Pinpoint the cell where the given text exists, returning its (x, y) midpoint coordinate. 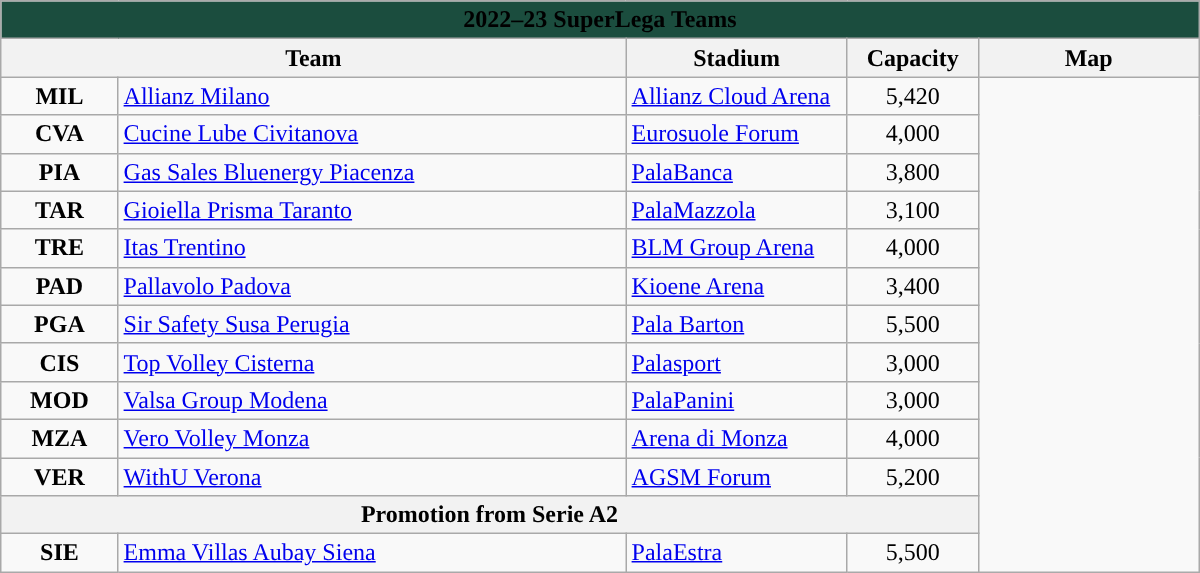
Sir Safety Susa Perugia (372, 324)
Promotion from Serie A2 (490, 515)
PalaBanca (736, 172)
Arena di Monza (736, 438)
MOD (60, 400)
TAR (60, 210)
PalaMazzola (736, 210)
Eurosuole Forum (736, 134)
Valsa Group Modena (372, 400)
AGSM Forum (736, 477)
Pala Barton (736, 324)
BLM Group Arena (736, 248)
Allianz Milano (372, 96)
Kioene Arena (736, 286)
Pallavolo Padova (372, 286)
Allianz Cloud Arena (736, 96)
Cucine Lube Civitanova (372, 134)
MZA (60, 438)
5,420 (912, 96)
WithU Verona (372, 477)
2022–23 SuperLega Teams (600, 20)
Emma Villas Aubay Siena (372, 553)
Top Volley Cisterna (372, 362)
TRE (60, 248)
Team (314, 58)
Map (1088, 58)
3,800 (912, 172)
3,400 (912, 286)
SIE (60, 553)
Stadium (736, 58)
Palasport (736, 362)
Gas Sales Bluenergy Piacenza (372, 172)
Vero Volley Monza (372, 438)
PAD (60, 286)
VER (60, 477)
5,200 (912, 477)
CVA (60, 134)
PalaPanini (736, 400)
Capacity (912, 58)
MIL (60, 96)
PalaEstra (736, 553)
PGA (60, 324)
CIS (60, 362)
Gioiella Prisma Taranto (372, 210)
Itas Trentino (372, 248)
PIA (60, 172)
3,100 (912, 210)
